Detect which cell encompasses the target text, then output its [X, Y] center coordinate. 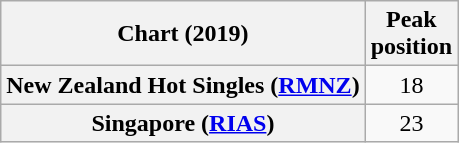
Singapore (RIAS) [183, 123]
18 [411, 85]
Peakposition [411, 34]
23 [411, 123]
Chart (2019) [183, 34]
New Zealand Hot Singles (RMNZ) [183, 85]
